For the text-containing cell, return its midpoint in (x, y) coordinate format. 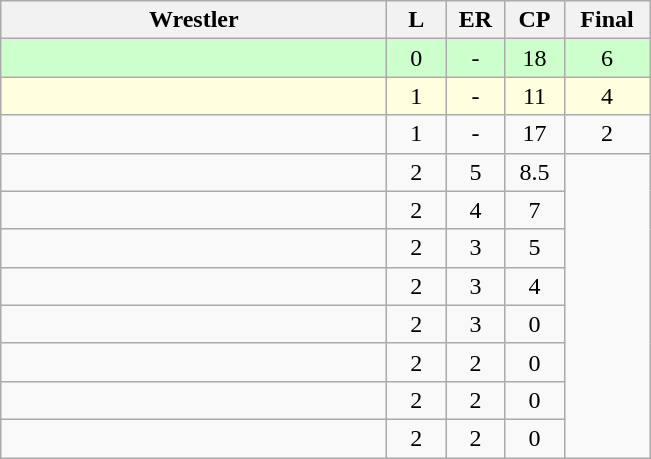
ER (476, 20)
18 (534, 58)
7 (534, 210)
L (416, 20)
8.5 (534, 172)
Wrestler (194, 20)
CP (534, 20)
11 (534, 96)
17 (534, 134)
Final (607, 20)
6 (607, 58)
